Output the (X, Y) coordinate of the center of the cell containing the given text.  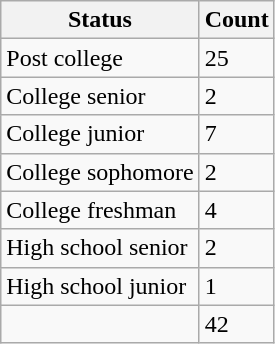
College senior (100, 96)
College freshman (100, 210)
7 (236, 134)
Status (100, 20)
25 (236, 58)
High school senior (100, 248)
4 (236, 210)
1 (236, 286)
Count (236, 20)
Post college (100, 58)
College junior (100, 134)
College sophomore (100, 172)
42 (236, 324)
High school junior (100, 286)
